Search for the cell housing the specified text and yield its [X, Y] center coordinate. 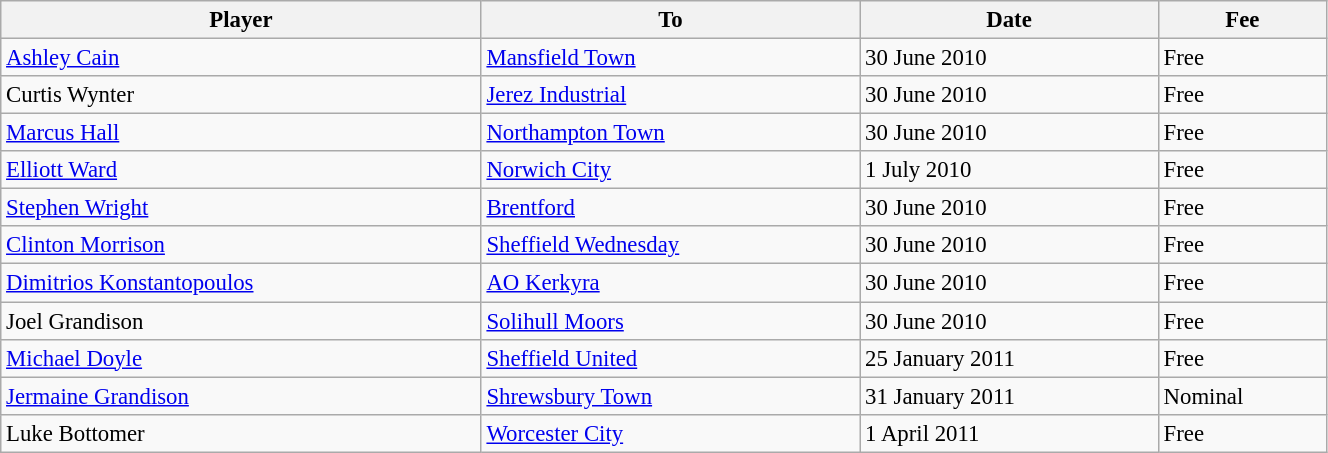
Curtis Wynter [241, 95]
Dimitrios Konstantopoulos [241, 283]
31 January 2011 [1009, 396]
Nominal [1242, 396]
Marcus Hall [241, 133]
Luke Bottomer [241, 433]
Sheffield United [670, 358]
Fee [1242, 20]
To [670, 20]
Michael Doyle [241, 358]
Ashley Cain [241, 58]
25 January 2011 [1009, 358]
Player [241, 20]
Clinton Morrison [241, 245]
AO Kerkyra [670, 283]
1 July 2010 [1009, 170]
Brentford [670, 208]
Jermaine Grandison [241, 396]
Shrewsbury Town [670, 396]
Norwich City [670, 170]
Elliott Ward [241, 170]
Solihull Moors [670, 321]
Northampton Town [670, 133]
Mansfield Town [670, 58]
Jerez Industrial [670, 95]
Joel Grandison [241, 321]
Stephen Wright [241, 208]
1 April 2011 [1009, 433]
Date [1009, 20]
Sheffield Wednesday [670, 245]
Worcester City [670, 433]
